Extract the [X, Y] coordinate from the center of the cell holding the provided text.  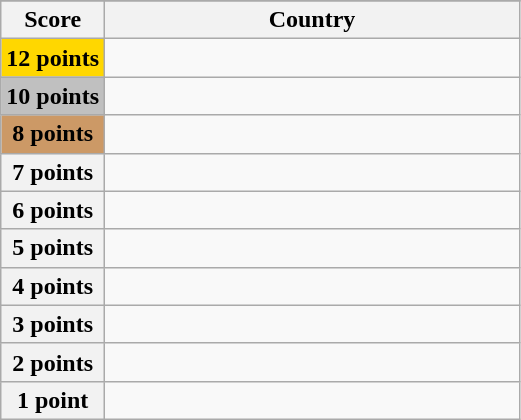
2 points [53, 362]
12 points [53, 58]
10 points [53, 96]
5 points [53, 248]
8 points [53, 134]
7 points [53, 172]
6 points [53, 210]
Country [312, 20]
1 point [53, 400]
3 points [53, 324]
Score [53, 20]
4 points [53, 286]
